Scan for the cell matching the given text and deliver its (X, Y) coordinate at center. 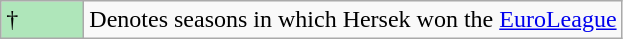
† (42, 20)
Denotes seasons in which Hersek won the EuroLeague (353, 20)
